Scan for the cell matching the given text and deliver its [X, Y] coordinate at center. 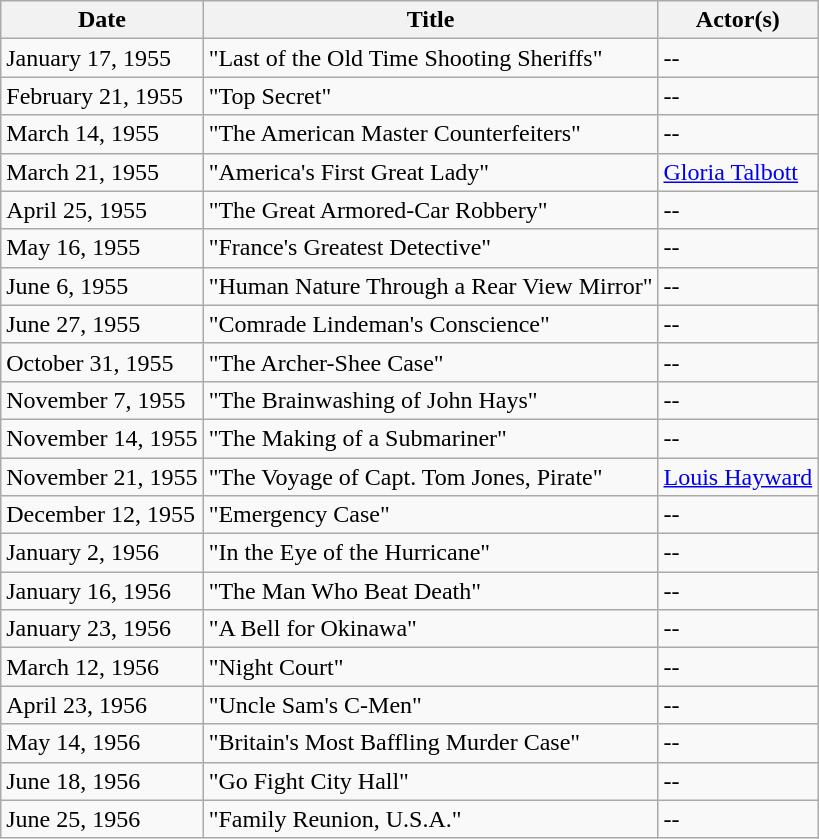
"Britain's Most Baffling Murder Case" [430, 743]
January 2, 1956 [102, 553]
June 6, 1955 [102, 286]
"The Archer-Shee Case" [430, 362]
"In the Eye of the Hurricane" [430, 553]
Gloria Talbott [738, 172]
February 21, 1955 [102, 96]
November 21, 1955 [102, 477]
May 16, 1955 [102, 248]
May 14, 1956 [102, 743]
"Go Fight City Hall" [430, 781]
"Last of the Old Time Shooting Sheriffs" [430, 58]
"The Making of a Submariner" [430, 438]
"France's Greatest Detective" [430, 248]
"The Brainwashing of John Hays" [430, 400]
June 25, 1956 [102, 819]
"The Voyage of Capt. Tom Jones, Pirate" [430, 477]
"The Great Armored-Car Robbery" [430, 210]
"A Bell for Okinawa" [430, 629]
"Night Court" [430, 667]
"Emergency Case" [430, 515]
"America's First Great Lady" [430, 172]
"Uncle Sam's C-Men" [430, 705]
October 31, 1955 [102, 362]
December 12, 1955 [102, 515]
Actor(s) [738, 20]
Date [102, 20]
Title [430, 20]
April 25, 1955 [102, 210]
January 17, 1955 [102, 58]
January 16, 1956 [102, 591]
November 14, 1955 [102, 438]
March 14, 1955 [102, 134]
Louis Hayward [738, 477]
June 18, 1956 [102, 781]
"Comrade Lindeman's Conscience" [430, 324]
June 27, 1955 [102, 324]
March 21, 1955 [102, 172]
"Family Reunion, U.S.A." [430, 819]
"The Man Who Beat Death" [430, 591]
"Top Secret" [430, 96]
January 23, 1956 [102, 629]
"The American Master Counterfeiters" [430, 134]
April 23, 1956 [102, 705]
"Human Nature Through a Rear View Mirror" [430, 286]
November 7, 1955 [102, 400]
March 12, 1956 [102, 667]
